Detect which cell encompasses the target text, then output its (x, y) center coordinate. 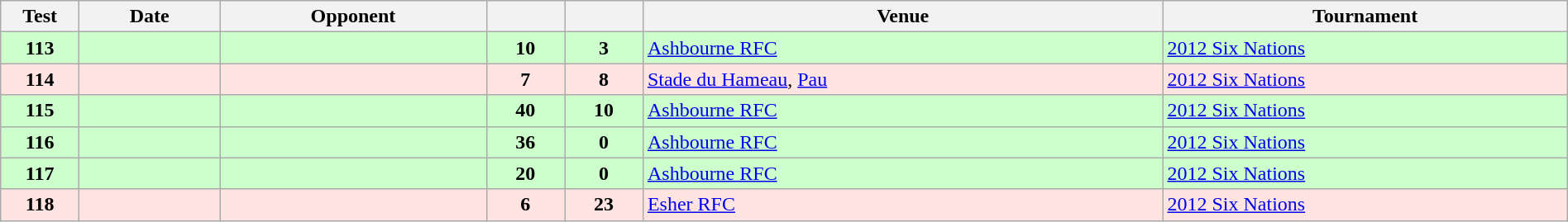
Test (40, 17)
6 (526, 205)
Opponent (353, 17)
117 (40, 173)
23 (604, 205)
Esher RFC (903, 205)
114 (40, 79)
36 (526, 142)
116 (40, 142)
Date (149, 17)
40 (526, 111)
113 (40, 48)
20 (526, 173)
Tournament (1365, 17)
115 (40, 111)
8 (604, 79)
3 (604, 48)
Venue (903, 17)
118 (40, 205)
7 (526, 79)
Stade du Hameau, Pau (903, 79)
